Identify which cell holds the provided text, then report its (X, Y) central coordinate. 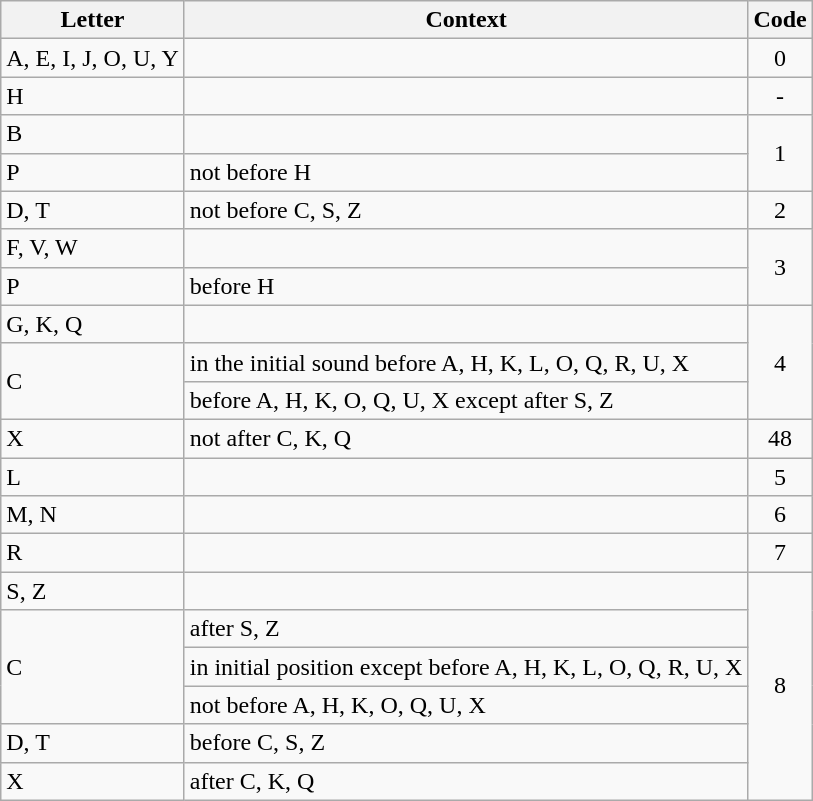
- (780, 96)
8 (780, 686)
4 (780, 362)
after C, K, Q (466, 781)
F, V, W (92, 248)
A, E, I, J, O, U, Y (92, 58)
0 (780, 58)
in the initial sound before A, H, K, L, O, Q, R, U, X (466, 362)
G, K, Q (92, 324)
R (92, 553)
not before C, S, Z (466, 210)
Letter (92, 20)
after S, Z (466, 629)
S, Z (92, 591)
M, N (92, 515)
6 (780, 515)
not before A, H, K, O, Q, U, X (466, 705)
in initial position except before A, H, K, L, O, Q, R, U, X (466, 667)
B (92, 134)
48 (780, 438)
H (92, 96)
Context (466, 20)
before A, H, K, O, Q, U, X except after S, Z (466, 400)
7 (780, 553)
3 (780, 267)
Code (780, 20)
before C, S, Z (466, 743)
5 (780, 477)
1 (780, 153)
before H (466, 286)
not before H (466, 172)
not after C, K, Q (466, 438)
2 (780, 210)
L (92, 477)
